Identify which cell holds the provided text, then report its [X, Y] central coordinate. 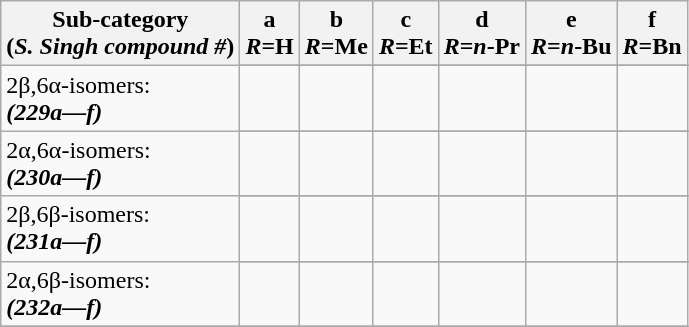
2α,6β-isomers:(232a—f) [120, 294]
eR=n-Bu [572, 34]
2α,6α-isomers:(230a—f) [120, 164]
2β,6β-isomers:(231a—f) [120, 228]
aR=H [270, 34]
fR=Bn [652, 34]
bR=Me [336, 34]
dR=n-Pr [482, 34]
Sub-category(S. Singh compound #) [120, 34]
cR=Et [406, 34]
2β,6α-isomers:(229a—f) [120, 98]
